Find where the given text appears and provide that cell's center as (x, y) coordinate. 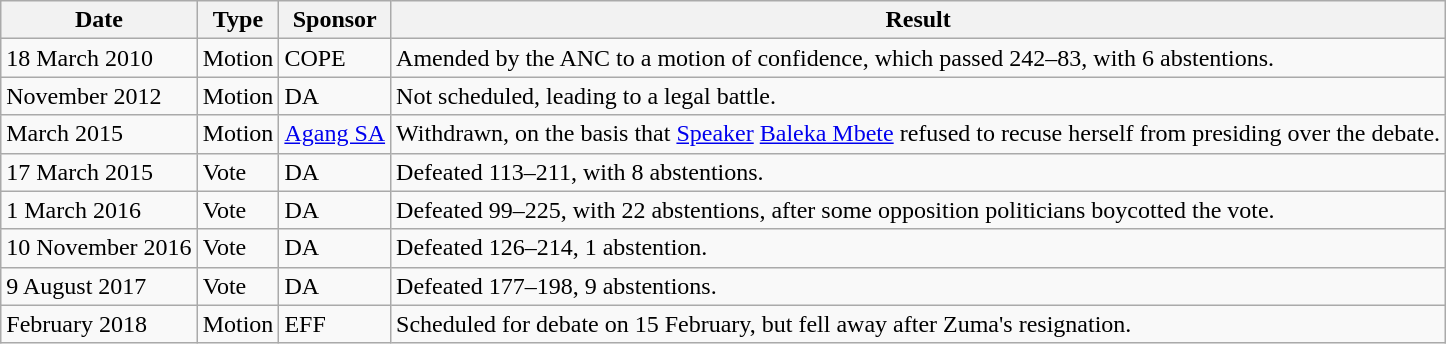
1 March 2016 (99, 210)
9 August 2017 (99, 286)
18 March 2010 (99, 58)
Defeated 177–198, 9 abstentions. (918, 286)
March 2015 (99, 134)
Result (918, 20)
Defeated 99–225, with 22 abstentions, after some opposition politicians boycotted the vote. (918, 210)
February 2018 (99, 324)
Type (238, 20)
17 March 2015 (99, 172)
Sponsor (335, 20)
Agang SA (335, 134)
EFF (335, 324)
Withdrawn, on the basis that Speaker Baleka Mbete refused to recuse herself from presiding over the debate. (918, 134)
Not scheduled, leading to a legal battle. (918, 96)
Defeated 113–211, with 8 abstentions. (918, 172)
Date (99, 20)
COPE (335, 58)
10 November 2016 (99, 248)
Scheduled for debate on 15 February, but fell away after Zuma's resignation. (918, 324)
November 2012 (99, 96)
Amended by the ANC to a motion of confidence, which passed 242–83, with 6 abstentions. (918, 58)
Defeated 126–214, 1 abstention. (918, 248)
